Extract the [x, y] coordinate from the center of the cell holding the provided text.  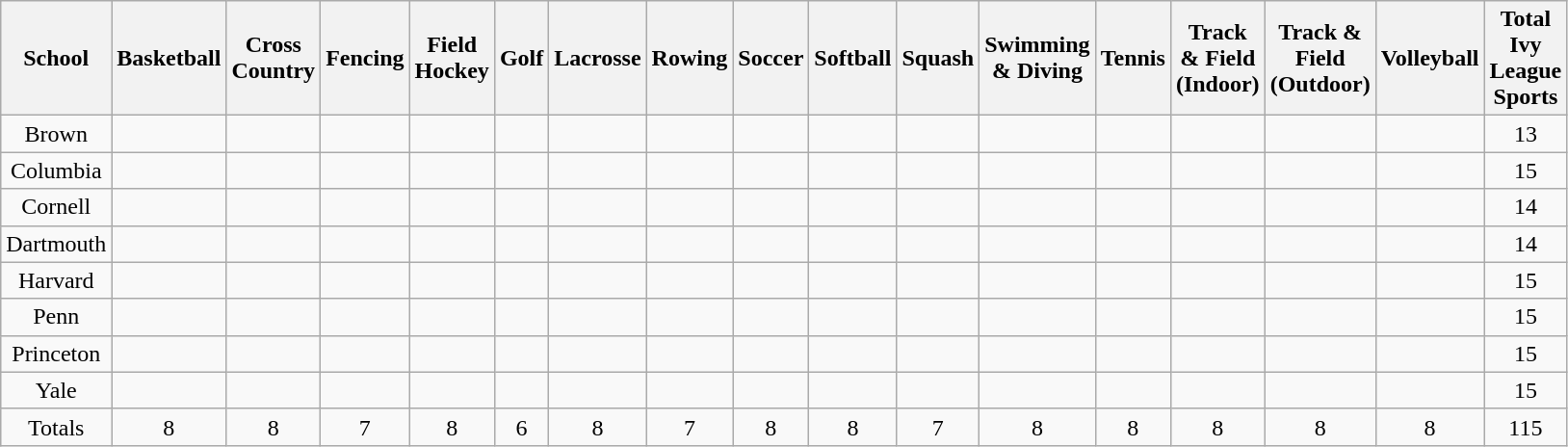
School [56, 58]
13 [1526, 134]
Brown [56, 134]
Basketball [170, 58]
Soccer [771, 58]
6 [521, 427]
Track & Field(Outdoor) [1320, 58]
Penn [56, 317]
Totals [56, 427]
Track & Field(Indoor) [1217, 58]
Squash [938, 58]
Cornell [56, 207]
Volleyball [1429, 58]
Softball [853, 58]
Fencing [365, 58]
Cross Country [274, 58]
115 [1526, 427]
Golf [521, 58]
Tennis [1133, 58]
Harvard [56, 280]
Lacrosse [597, 58]
Rowing [690, 58]
Dartmouth [56, 244]
Yale [56, 390]
Swimming & Diving [1037, 58]
Field Hockey [452, 58]
Total Ivy League Sports [1526, 58]
Columbia [56, 171]
Princeton [56, 354]
